Detect which cell encompasses the target text, then output its [X, Y] center coordinate. 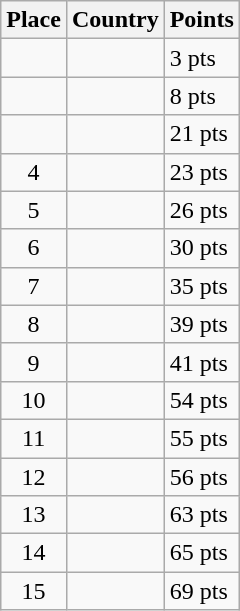
54 pts [202, 400]
13 [34, 515]
Place [34, 20]
Country [115, 20]
35 pts [202, 286]
14 [34, 553]
63 pts [202, 515]
69 pts [202, 591]
7 [34, 286]
55 pts [202, 438]
12 [34, 477]
11 [34, 438]
21 pts [202, 134]
39 pts [202, 324]
8 pts [202, 96]
3 pts [202, 58]
23 pts [202, 172]
9 [34, 362]
15 [34, 591]
30 pts [202, 248]
10 [34, 400]
8 [34, 324]
65 pts [202, 553]
56 pts [202, 477]
Points [202, 20]
6 [34, 248]
4 [34, 172]
41 pts [202, 362]
26 pts [202, 210]
5 [34, 210]
